Determine the [x, y] coordinate at the center of the cell enclosing the given text.  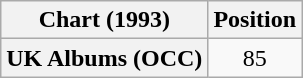
UK Albums (OCC) [104, 58]
Chart (1993) [104, 20]
Position [255, 20]
85 [255, 58]
